Return the [x, y] coordinate for the center point of the cell that contains the specified text.  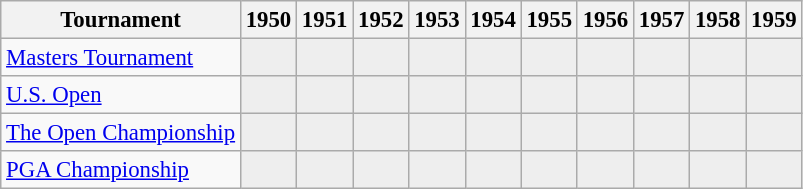
Masters Tournament [121, 58]
PGA Championship [121, 170]
1954 [493, 20]
1957 [661, 20]
1952 [381, 20]
1953 [437, 20]
1959 [774, 20]
1958 [718, 20]
1956 [605, 20]
U.S. Open [121, 95]
1955 [549, 20]
1951 [325, 20]
The Open Championship [121, 133]
Tournament [121, 20]
1950 [268, 20]
